Identify which cell holds the provided text, then report its (x, y) central coordinate. 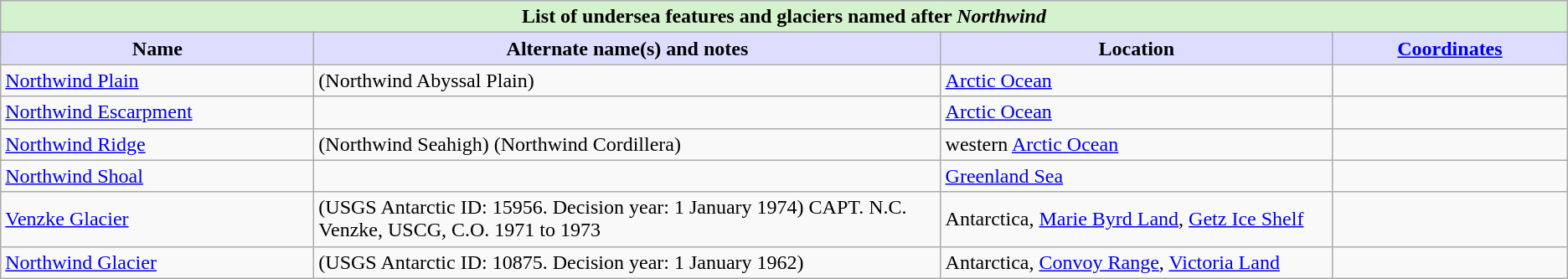
Antarctica, Marie Byrd Land, Getz Ice Shelf (1137, 220)
Northwind Shoal (157, 176)
Northwind Plain (157, 80)
Greenland Sea (1137, 176)
(USGS Antarctic ID: 15956. Decision year: 1 January 1974) CAPT. N.C. Venzke, USCG, C.O. 1971 to 1973 (627, 220)
Northwind Glacier (157, 262)
List of undersea features and glaciers named after Northwind (784, 17)
Alternate name(s) and notes (627, 49)
Antarctica, Convoy Range, Victoria Land (1137, 262)
Venzke Glacier (157, 220)
Name (157, 49)
western Arctic Ocean (1137, 144)
(Northwind Abyssal Plain) (627, 80)
Coordinates (1451, 49)
Location (1137, 49)
Northwind Escarpment (157, 112)
(USGS Antarctic ID: 10875. Decision year: 1 January 1962) (627, 262)
Northwind Ridge (157, 144)
(Northwind Seahigh) (Northwind Cordillera) (627, 144)
